Return (x, y) of the center of cell containing provided text 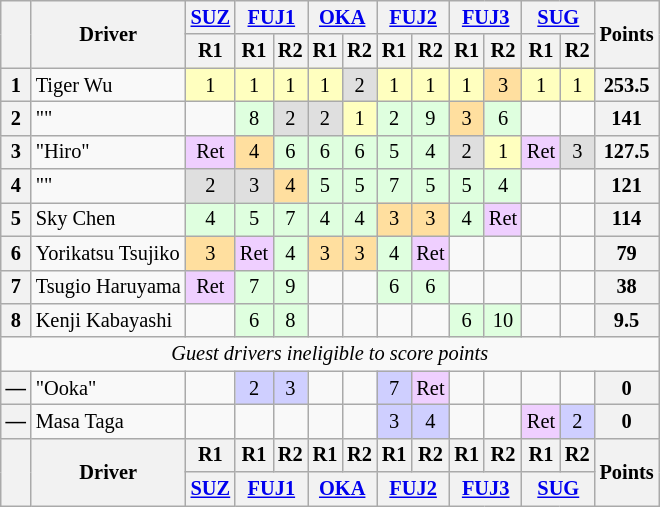
Sky Chen (108, 219)
9.5 (627, 320)
Kenji Kabayashi (108, 320)
121 (627, 186)
Guest drivers ineligible to score points (330, 354)
Masa Taga (108, 421)
38 (627, 287)
127.5 (627, 152)
Tiger Wu (108, 85)
114 (627, 219)
253.5 (627, 85)
10 (503, 320)
Yorikatsu Tsujiko (108, 253)
"Ooka" (108, 388)
141 (627, 118)
79 (627, 253)
Tsugio Haruyama (108, 287)
"Hiro" (108, 152)
